Provide the [x, y] coordinate of the cell's center where the given text is located.  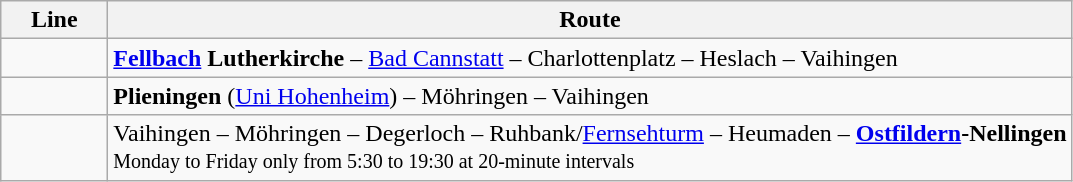
Fellbach Lutherkirche – Bad Cannstatt – Charlottenplatz – Heslach – Vaihingen [590, 58]
Plieningen (Uni Hohenheim) – Möhringen – Vaihingen [590, 96]
Line [54, 20]
Route [590, 20]
